Determine the [X, Y] coordinate at the center of the cell enclosing the given text.  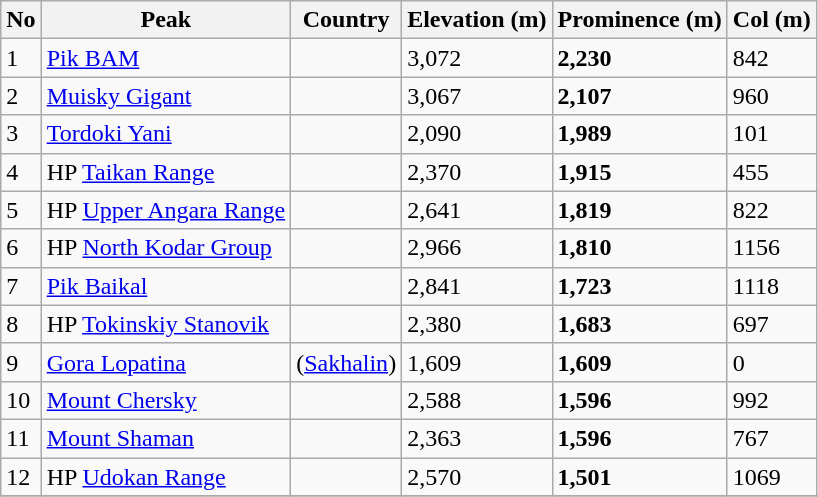
2,841 [477, 286]
7 [21, 286]
3,072 [477, 58]
4 [21, 172]
2,107 [640, 96]
(Sakhalin) [346, 362]
Pik BAM [166, 58]
12 [21, 477]
767 [772, 438]
1156 [772, 248]
1,723 [640, 286]
2,641 [477, 210]
Tordoki Yani [166, 134]
822 [772, 210]
Country [346, 20]
1069 [772, 477]
HP Tokinskiy Stanovik [166, 324]
HP North Kodar Group [166, 248]
6 [21, 248]
2,380 [477, 324]
1 [21, 58]
1,915 [640, 172]
1,501 [640, 477]
101 [772, 134]
9 [21, 362]
697 [772, 324]
Gora Lopatina [166, 362]
992 [772, 400]
Mount Chersky [166, 400]
3 [21, 134]
1118 [772, 286]
2,966 [477, 248]
2 [21, 96]
Col (m) [772, 20]
Peak [166, 20]
Mount Shaman [166, 438]
2,090 [477, 134]
HP Udokan Range [166, 477]
No [21, 20]
HP Taikan Range [166, 172]
HP Upper Angara Range [166, 210]
1,810 [640, 248]
455 [772, 172]
2,363 [477, 438]
Pik Baikal [166, 286]
1,819 [640, 210]
3,067 [477, 96]
Elevation (m) [477, 20]
960 [772, 96]
8 [21, 324]
1,683 [640, 324]
842 [772, 58]
2,570 [477, 477]
2,588 [477, 400]
1,989 [640, 134]
0 [772, 362]
11 [21, 438]
Muisky Gigant [166, 96]
5 [21, 210]
2,370 [477, 172]
10 [21, 400]
Prominence (m) [640, 20]
2,230 [640, 58]
